From the cell containing the given text, extract its center point as [X, Y] coordinate. 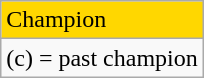
(c) = past champion [102, 58]
Champion [102, 20]
